Pinpoint the cell where the given text exists, returning its (X, Y) midpoint coordinate. 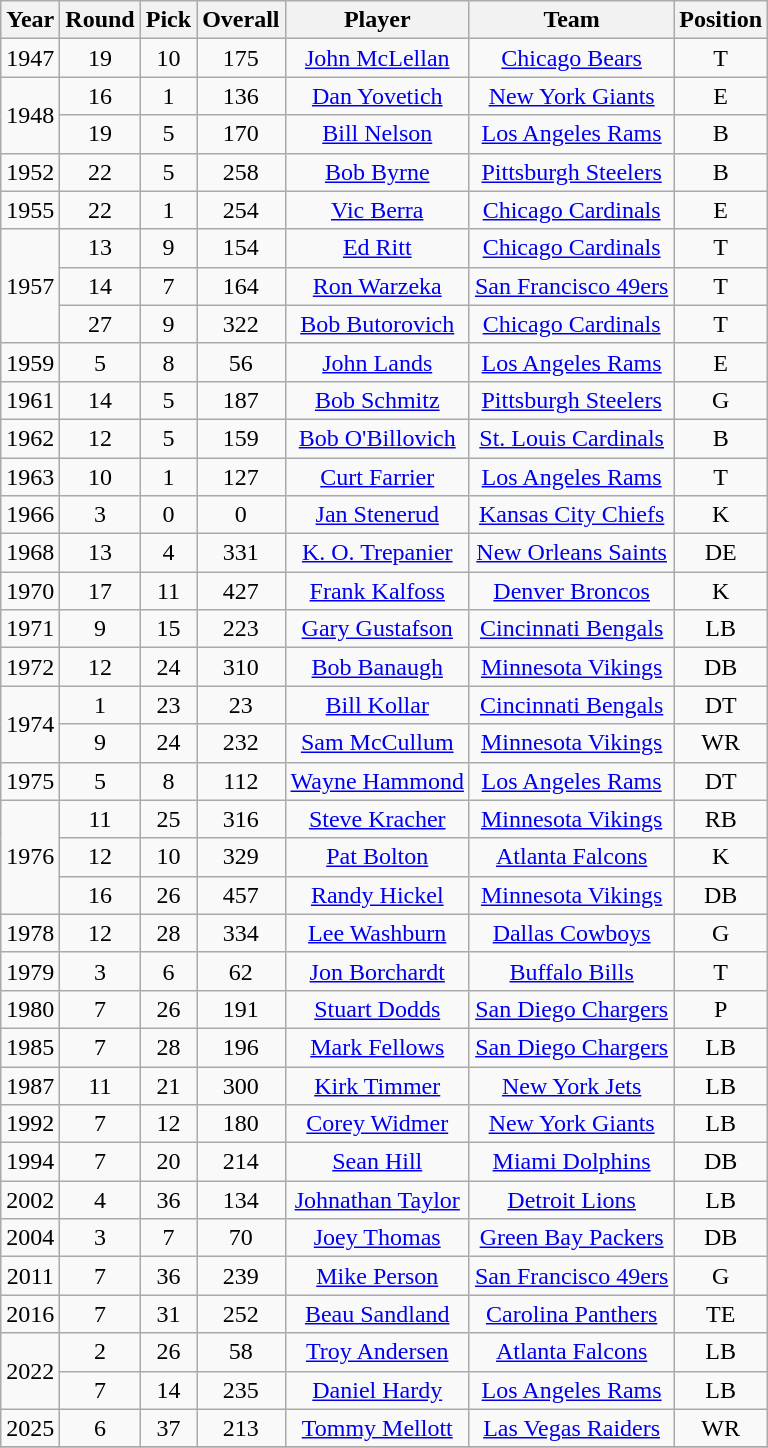
DE (721, 553)
Jon Borchardt (377, 971)
1975 (30, 781)
232 (241, 743)
Corey Widmer (377, 1124)
1948 (30, 115)
37 (168, 1428)
164 (241, 286)
1968 (30, 553)
180 (241, 1124)
20 (168, 1162)
1970 (30, 591)
239 (241, 1276)
1992 (30, 1124)
Position (721, 20)
Ed Ritt (377, 248)
Sean Hill (377, 1162)
235 (241, 1390)
Sam McCullum (377, 743)
Gary Gustafson (377, 629)
Steve Kracher (377, 819)
Johnathan Taylor (377, 1200)
Bob Butorovich (377, 324)
Dallas Cowboys (571, 933)
70 (241, 1238)
1961 (30, 400)
Buffalo Bills (571, 971)
Pat Bolton (377, 857)
27 (100, 324)
1966 (30, 515)
Beau Sandland (377, 1314)
Troy Andersen (377, 1352)
1994 (30, 1162)
196 (241, 1047)
2004 (30, 1238)
Chicago Bears (571, 58)
58 (241, 1352)
2022 (30, 1371)
Denver Broncos (571, 591)
1971 (30, 629)
Bill Kollar (377, 705)
RB (721, 819)
62 (241, 971)
P (721, 1009)
1952 (30, 172)
457 (241, 895)
15 (168, 629)
223 (241, 629)
Bob Schmitz (377, 400)
Stuart Dodds (377, 1009)
Kirk Timmer (377, 1085)
Curt Farrier (377, 477)
300 (241, 1085)
Pick (168, 20)
1947 (30, 58)
Mark Fellows (377, 1047)
175 (241, 58)
Mike Person (377, 1276)
17 (100, 591)
56 (241, 362)
1978 (30, 933)
213 (241, 1428)
2002 (30, 1200)
258 (241, 172)
New Orleans Saints (571, 553)
Overall (241, 20)
191 (241, 1009)
Carolina Panthers (571, 1314)
1987 (30, 1085)
Bob Byrne (377, 172)
Round (100, 20)
2016 (30, 1314)
Player (377, 20)
159 (241, 438)
1959 (30, 362)
134 (241, 1200)
316 (241, 819)
Las Vegas Raiders (571, 1428)
1974 (30, 724)
Green Bay Packers (571, 1238)
Team (571, 20)
John Lands (377, 362)
2011 (30, 1276)
TE (721, 1314)
1976 (30, 857)
170 (241, 134)
254 (241, 210)
214 (241, 1162)
Tommy Mellott (377, 1428)
1980 (30, 1009)
31 (168, 1314)
2025 (30, 1428)
Miami Dolphins (571, 1162)
Bill Nelson (377, 134)
127 (241, 477)
1957 (30, 286)
Lee Washburn (377, 933)
St. Louis Cardinals (571, 438)
2 (100, 1352)
Bob Banaugh (377, 667)
154 (241, 248)
1972 (30, 667)
Kansas City Chiefs (571, 515)
Jan Stenerud (377, 515)
K. O. Trepanier (377, 553)
Bob O'Billovich (377, 438)
329 (241, 857)
1985 (30, 1047)
252 (241, 1314)
John McLellan (377, 58)
Randy Hickel (377, 895)
187 (241, 400)
Vic Berra (377, 210)
1955 (30, 210)
Joey Thomas (377, 1238)
Daniel Hardy (377, 1390)
322 (241, 324)
1979 (30, 971)
1962 (30, 438)
334 (241, 933)
331 (241, 553)
310 (241, 667)
Detroit Lions (571, 1200)
Ron Warzeka (377, 286)
Dan Yovetich (377, 96)
Year (30, 20)
112 (241, 781)
Frank Kalfoss (377, 591)
21 (168, 1085)
New York Jets (571, 1085)
25 (168, 819)
136 (241, 96)
427 (241, 591)
1963 (30, 477)
Wayne Hammond (377, 781)
